Detect which cell encompasses the target text, then output its [X, Y] center coordinate. 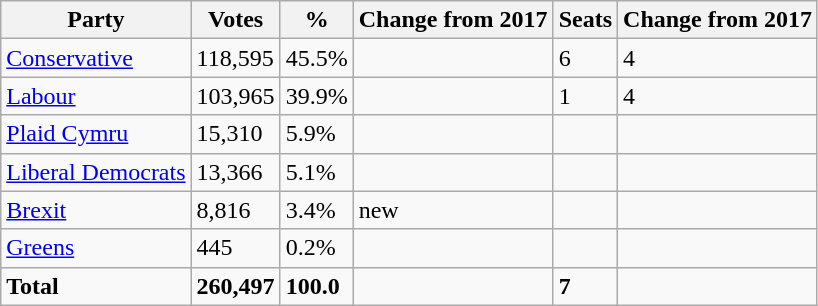
Plaid Cymru [96, 134]
Liberal Democrats [96, 172]
103,965 [236, 96]
Greens [96, 248]
8,816 [236, 210]
15,310 [236, 134]
new [453, 210]
0.2% [316, 248]
Labour [96, 96]
Conservative [96, 58]
5.9% [316, 134]
45.5% [316, 58]
Party [96, 20]
Total [96, 286]
% [316, 20]
Seats [585, 20]
118,595 [236, 58]
100.0 [316, 286]
445 [236, 248]
6 [585, 58]
260,497 [236, 286]
1 [585, 96]
3.4% [316, 210]
39.9% [316, 96]
Brexit [96, 210]
Votes [236, 20]
5.1% [316, 172]
13,366 [236, 172]
7 [585, 286]
